Search for the cell housing the specified text and yield its (x, y) center coordinate. 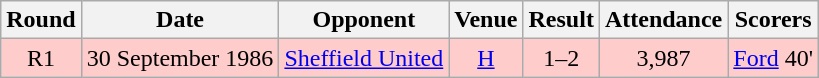
1–2 (561, 58)
Sheffield United (364, 58)
Venue (486, 20)
Date (180, 20)
Attendance (663, 20)
Scorers (774, 20)
30 September 1986 (180, 58)
R1 (41, 58)
Opponent (364, 20)
Result (561, 20)
3,987 (663, 58)
Round (41, 20)
H (486, 58)
Ford 40' (774, 58)
